Return the [X, Y] coordinate for the center point of the cell that contains the specified text.  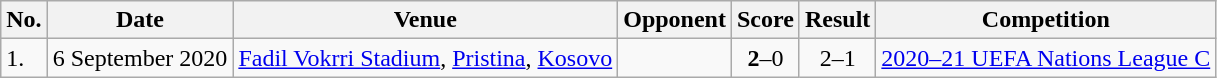
2020–21 UEFA Nations League C [1046, 58]
1. [24, 58]
Fadil Vokrri Stadium, Pristina, Kosovo [426, 58]
No. [24, 20]
Score [765, 20]
Date [140, 20]
Opponent [675, 20]
Competition [1046, 20]
Result [837, 20]
Venue [426, 20]
6 September 2020 [140, 58]
2–1 [837, 58]
2–0 [765, 58]
